Locate the cell with the specified text and output its [x, y] center coordinate. 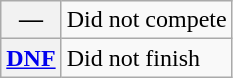
DNF [31, 58]
Did not finish [146, 58]
Did not compete [146, 20]
— [31, 20]
